Scan for the cell matching the given text and deliver its [X, Y] coordinate at center. 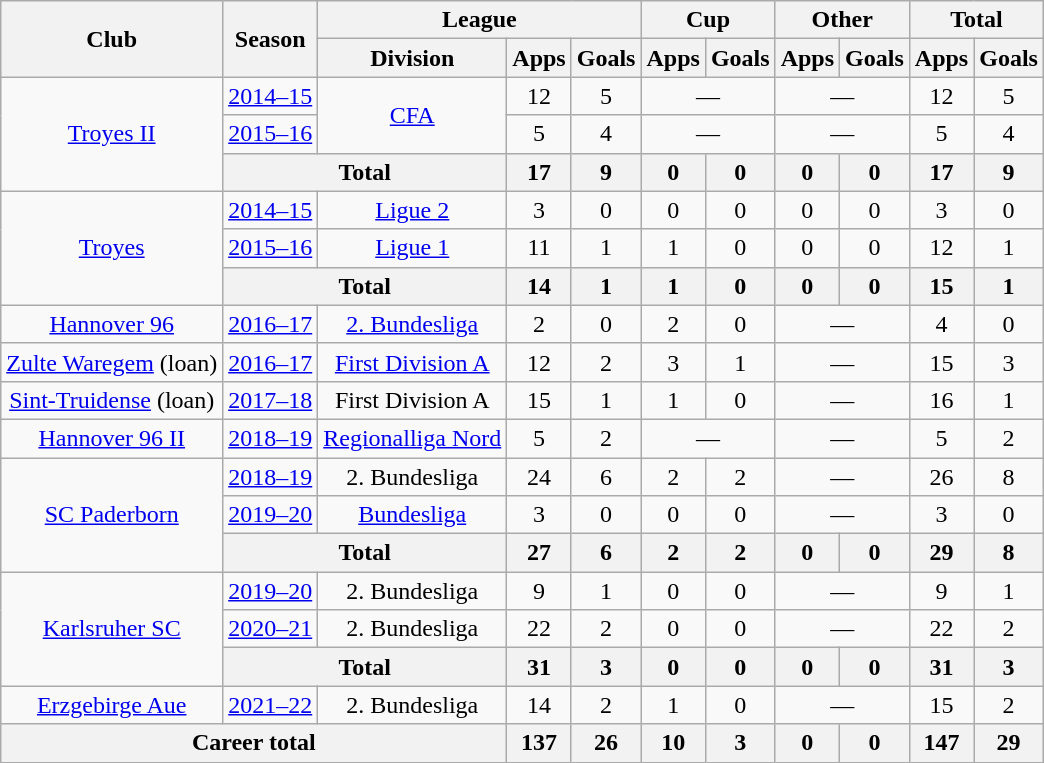
Hannover 96 II [112, 438]
137 [539, 743]
CFA [412, 115]
Regionalliga Nord [412, 438]
Troyes II [112, 134]
16 [941, 400]
10 [673, 743]
Bundesliga [412, 515]
Season [270, 39]
Zulte Waregem (loan) [112, 362]
Division [412, 58]
147 [941, 743]
Club [112, 39]
SC Paderborn [112, 515]
Sint-Truidense (loan) [112, 400]
League [480, 20]
Erzgebirge Aue [112, 705]
Karlsruher SC [112, 629]
Ligue 2 [412, 210]
24 [539, 477]
27 [539, 553]
2021–22 [270, 705]
Career total [254, 743]
Ligue 1 [412, 248]
2020–21 [270, 629]
Cup [708, 20]
Hannover 96 [112, 324]
Other [842, 20]
2017–18 [270, 400]
Troyes [112, 248]
11 [539, 248]
